Provide the [x, y] coordinate of the cell's center where the given text is located.  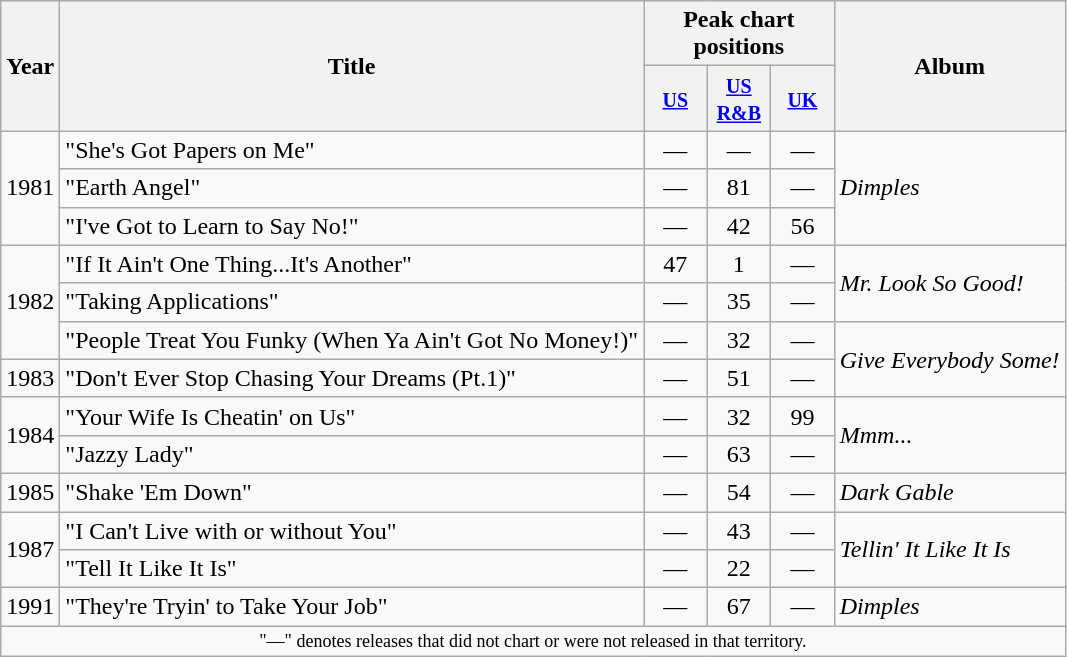
1985 [30, 492]
63 [739, 454]
43 [739, 531]
54 [739, 492]
Year [30, 66]
Peak chart positions [740, 34]
1982 [30, 302]
1983 [30, 378]
"Don't Ever Stop Chasing Your Dreams (Pt.1)" [352, 378]
"She's Got Papers on Me" [352, 150]
Tellin' It Like It Is [950, 550]
1984 [30, 435]
"They're Tryin' to Take Your Job" [352, 607]
22 [739, 569]
Give Everybody Some! [950, 359]
81 [739, 188]
"—" denotes releases that did not chart or were not released in that territory. [533, 642]
42 [739, 226]
Mmm... [950, 435]
1987 [30, 550]
"Your Wife Is Cheatin' on Us" [352, 416]
"I Can't Live with or without You" [352, 531]
1 [739, 264]
67 [739, 607]
US R&B [739, 98]
Mr. Look So Good! [950, 283]
"Taking Applications" [352, 302]
Title [352, 66]
47 [676, 264]
1981 [30, 188]
51 [739, 378]
"Shake 'Em Down" [352, 492]
99 [803, 416]
Album [950, 66]
Dark Gable [950, 492]
56 [803, 226]
"Jazzy Lady" [352, 454]
"If It Ain't One Thing...It's Another" [352, 264]
"Tell It Like It Is" [352, 569]
35 [739, 302]
"Earth Angel" [352, 188]
"People Treat You Funky (When Ya Ain't Got No Money!)" [352, 340]
UK [803, 98]
"I've Got to Learn to Say No!" [352, 226]
US [676, 98]
1991 [30, 607]
